Output the (x, y) coordinate of the center of the cell containing the given text.  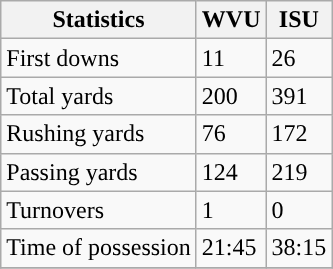
Rushing yards (99, 134)
219 (299, 172)
391 (299, 96)
Time of possession (99, 248)
26 (299, 58)
1 (231, 210)
76 (231, 134)
11 (231, 58)
Total yards (99, 96)
21:45 (231, 248)
Turnovers (99, 210)
172 (299, 134)
124 (231, 172)
200 (231, 96)
0 (299, 210)
First downs (99, 58)
Passing yards (99, 172)
Statistics (99, 20)
WVU (231, 20)
ISU (299, 20)
38:15 (299, 248)
